Scan for the cell matching the given text and deliver its (X, Y) coordinate at center. 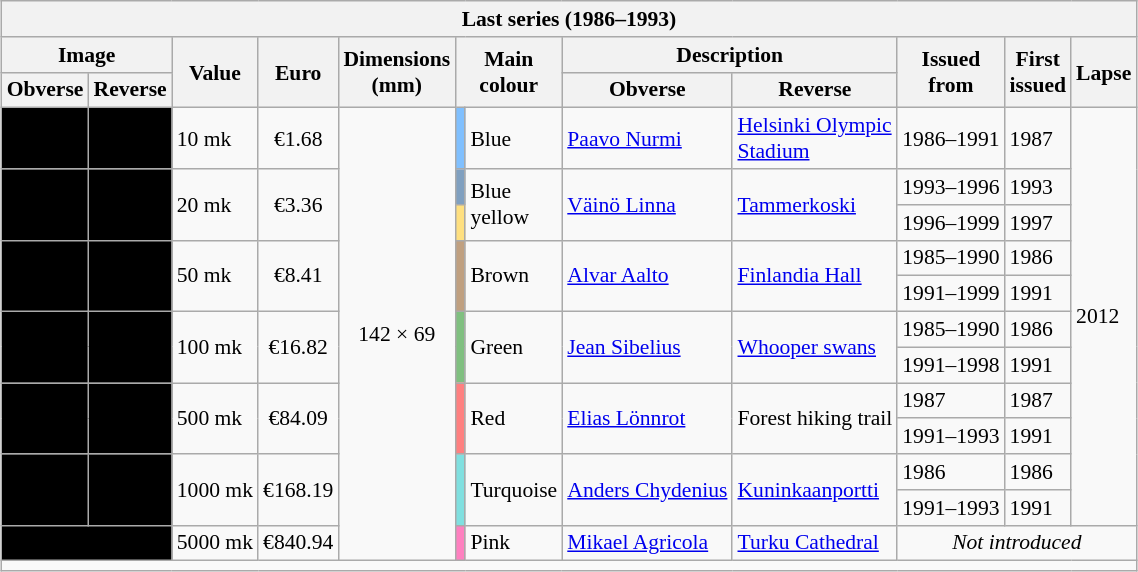
Pink (514, 543)
€840.94 (298, 543)
100 mk (215, 346)
1993–1996 (950, 187)
Image (87, 54)
142 × 69 (396, 334)
Finlandia Hall (814, 276)
€3.36 (298, 204)
Not introduced (1016, 543)
Kuninkaanportti (814, 490)
50 mk (215, 276)
Maincolour (508, 72)
1991–1999 (950, 294)
Turku Cathedral (814, 543)
€16.82 (298, 346)
€8.41 (298, 276)
Description (730, 54)
Green (514, 346)
Last series (1986–1993) (570, 19)
€1.68 (298, 138)
Value (215, 72)
5000 mk (215, 543)
€84.09 (298, 418)
Dimensions(mm) (396, 72)
Blue (514, 138)
Jean Sibelius (647, 346)
1997 (1038, 222)
€168.19 (298, 490)
Blueyellow (514, 204)
Paavo Nurmi (647, 138)
Elias Lönnrot (647, 418)
Red (514, 418)
Firstissued (1038, 72)
Euro (298, 72)
1000 mk (215, 490)
Issuedfrom (950, 72)
Väinö Linna (647, 204)
1986–1991 (950, 138)
Turquoise (514, 490)
Alvar Aalto (647, 276)
20 mk (215, 204)
1991–1998 (950, 365)
Anders Chydenius (647, 490)
Tammerkoski (814, 204)
Whooper swans (814, 346)
10 mk (215, 138)
500 mk (215, 418)
Lapse (1104, 72)
Helsinki OlympicStadium (814, 138)
1996–1999 (950, 222)
Brown (514, 276)
2012 (1104, 316)
Mikael Agricola (647, 543)
1993 (1038, 187)
Forest hiking trail (814, 418)
